Find where the given text appears and provide that cell's center as [x, y] coordinate. 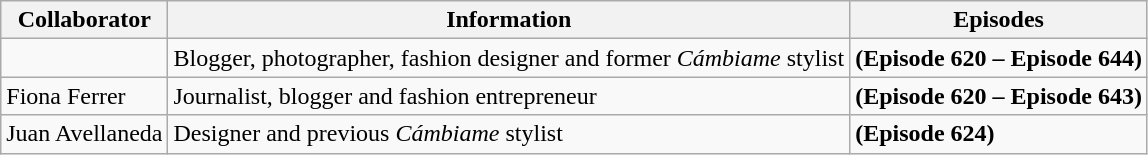
Fiona Ferrer [84, 96]
(Episode 620 – Episode 644) [999, 58]
Juan Avellaneda [84, 134]
Journalist, blogger and fashion entrepreneur [509, 96]
Collaborator [84, 20]
(Episode 620 – Episode 643) [999, 96]
Episodes [999, 20]
(Episode 624) [999, 134]
Blogger, photographer, fashion designer and former Cámbiame stylist [509, 58]
Information [509, 20]
Designer and previous Cámbiame stylist [509, 134]
